Output the [x, y] coordinate of the center of the cell containing the given text.  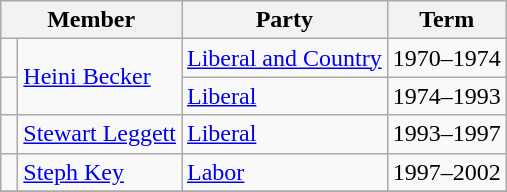
Steph Key [100, 172]
Party [285, 20]
Labor [285, 172]
1970–1974 [446, 58]
1993–1997 [446, 134]
Heini Becker [100, 77]
Term [446, 20]
Liberal and Country [285, 58]
1997–2002 [446, 172]
Stewart Leggett [100, 134]
1974–1993 [446, 96]
Member [92, 20]
